Extract the [x, y] coordinate from the center of the cell holding the provided text.  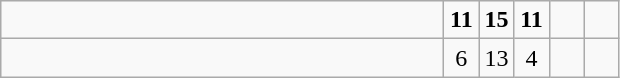
13 [496, 58]
4 [532, 58]
6 [462, 58]
15 [496, 20]
